Search for the cell housing the specified text and yield its [X, Y] center coordinate. 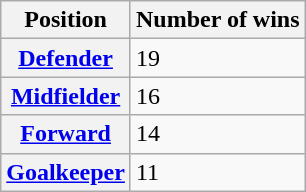
16 [218, 96]
Goalkeeper [66, 172]
Defender [66, 58]
Midfielder [66, 96]
Forward [66, 134]
19 [218, 58]
11 [218, 172]
Number of wins [218, 20]
14 [218, 134]
Position [66, 20]
